Scan for the cell matching the given text and deliver its [X, Y] coordinate at center. 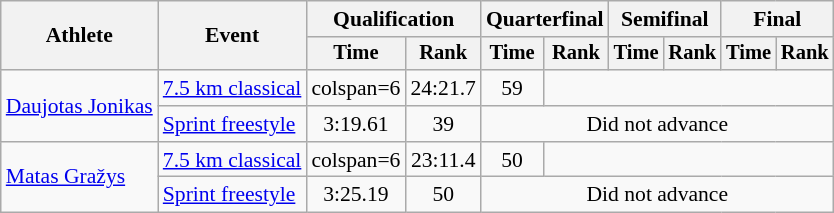
39 [442, 124]
Matas Gražys [80, 178]
Semifinal [665, 19]
Daujotas Jonikas [80, 106]
59 [512, 88]
Event [232, 36]
23:11.4 [442, 160]
Qualification [394, 19]
Quarterfinal [545, 19]
24:21.7 [442, 88]
Final [777, 19]
3:25.19 [356, 195]
3:19.61 [356, 124]
Athlete [80, 36]
